Provide the [X, Y] coordinate of the cell's center where the given text is located.  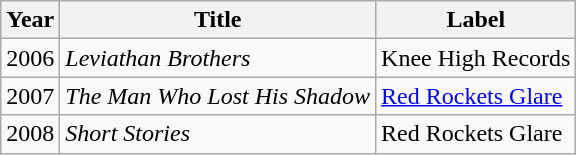
2006 [30, 58]
Short Stories [218, 134]
Knee High Records [476, 58]
The Man Who Lost His Shadow [218, 96]
Title [218, 20]
Year [30, 20]
2008 [30, 134]
Label [476, 20]
Leviathan Brothers [218, 58]
2007 [30, 96]
